Extract the [X, Y] coordinate from the center of the cell holding the provided text.  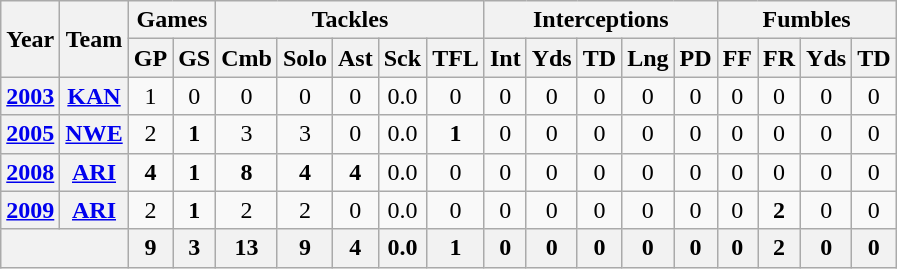
FF [737, 58]
FR [780, 58]
Cmb [247, 58]
2003 [30, 96]
Games [172, 20]
8 [247, 172]
13 [247, 248]
Tackles [350, 20]
Sck [402, 58]
Int [505, 58]
Team [94, 39]
PD [696, 58]
TFL [456, 58]
Fumbles [806, 20]
GS [194, 58]
2009 [30, 210]
NWE [94, 134]
Interceptions [600, 20]
Lng [648, 58]
Year [30, 39]
Solo [304, 58]
2005 [30, 134]
KAN [94, 96]
2008 [30, 172]
Ast [356, 58]
GP [150, 58]
